Determine the [X, Y] coordinate at the center of the cell enclosing the given text.  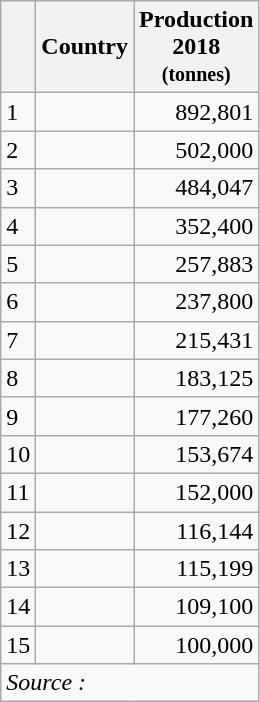
502,000 [196, 150]
7 [18, 340]
152,000 [196, 492]
5 [18, 264]
13 [18, 569]
215,431 [196, 340]
8 [18, 378]
2 [18, 150]
10 [18, 454]
237,800 [196, 302]
484,047 [196, 188]
3 [18, 188]
116,144 [196, 531]
9 [18, 416]
1 [18, 112]
177,260 [196, 416]
Source : [130, 683]
14 [18, 607]
109,100 [196, 607]
Production 2018(tonnes) [196, 47]
153,674 [196, 454]
100,000 [196, 645]
115,199 [196, 569]
892,801 [196, 112]
4 [18, 226]
257,883 [196, 264]
15 [18, 645]
183,125 [196, 378]
12 [18, 531]
Country [85, 47]
6 [18, 302]
11 [18, 492]
352,400 [196, 226]
